Locate the cell with the specified text and output its (X, Y) center coordinate. 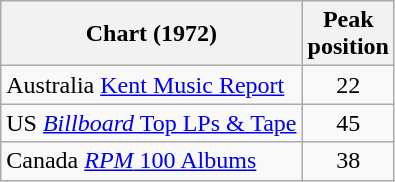
38 (348, 161)
Australia Kent Music Report (152, 85)
Canada RPM 100 Albums (152, 161)
Peakposition (348, 34)
45 (348, 123)
US Billboard Top LPs & Tape (152, 123)
22 (348, 85)
Chart (1972) (152, 34)
